Return (X, Y) of the center of cell containing provided text 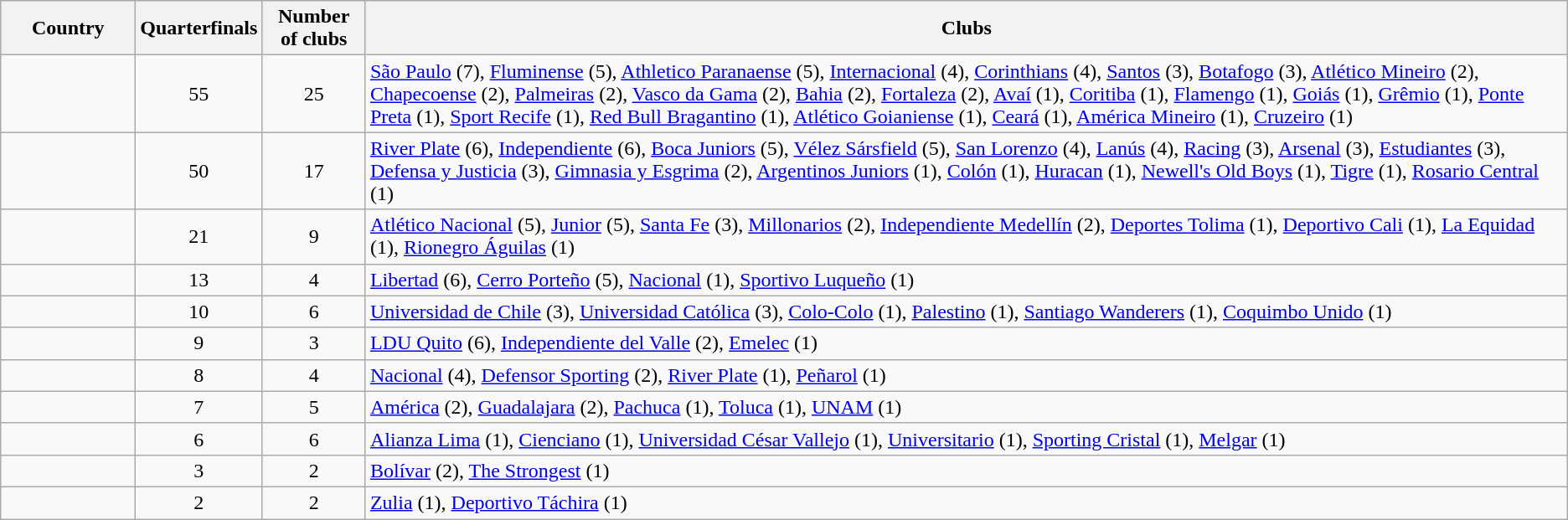
25 (314, 94)
7 (199, 407)
Quarterfinals (199, 28)
Numberof clubs (314, 28)
8 (199, 375)
Universidad de Chile (3), Universidad Católica (3), Colo-Colo (1), Palestino (1), Santiago Wanderers (1), Coquimbo Unido (1) (967, 311)
13 (199, 280)
Country (69, 28)
50 (199, 171)
21 (199, 236)
17 (314, 171)
Alianza Lima (1), Cienciano (1), Universidad César Vallejo (1), Universitario (1), Sporting Cristal (1), Melgar (1) (967, 439)
Clubs (967, 28)
Zulia (1), Deportivo Táchira (1) (967, 502)
55 (199, 94)
Bolívar (2), The Strongest (1) (967, 471)
Libertad (6), Cerro Porteño (5), Nacional (1), Sportivo Luqueño (1) (967, 280)
Nacional (4), Defensor Sporting (2), River Plate (1), Peñarol (1) (967, 375)
LDU Quito (6), Independiente del Valle (2), Emelec (1) (967, 343)
5 (314, 407)
América (2), Guadalajara (2), Pachuca (1), Toluca (1), UNAM (1) (967, 407)
10 (199, 311)
